Provide the (X, Y) coordinate of the cell's center where the given text is located.  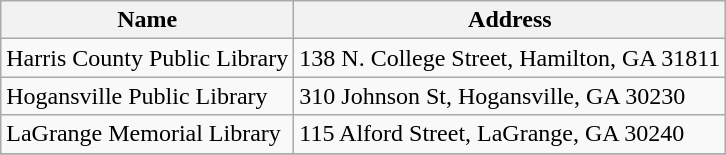
Hogansville Public Library (148, 96)
Harris County Public Library (148, 58)
138 N. College Street, Hamilton, GA 31811 (510, 58)
115 Alford Street, LaGrange, GA 30240 (510, 134)
LaGrange Memorial Library (148, 134)
Name (148, 20)
Address (510, 20)
310 Johnson St, Hogansville, GA 30230 (510, 96)
